Locate the cell with the specified text and output its (X, Y) center coordinate. 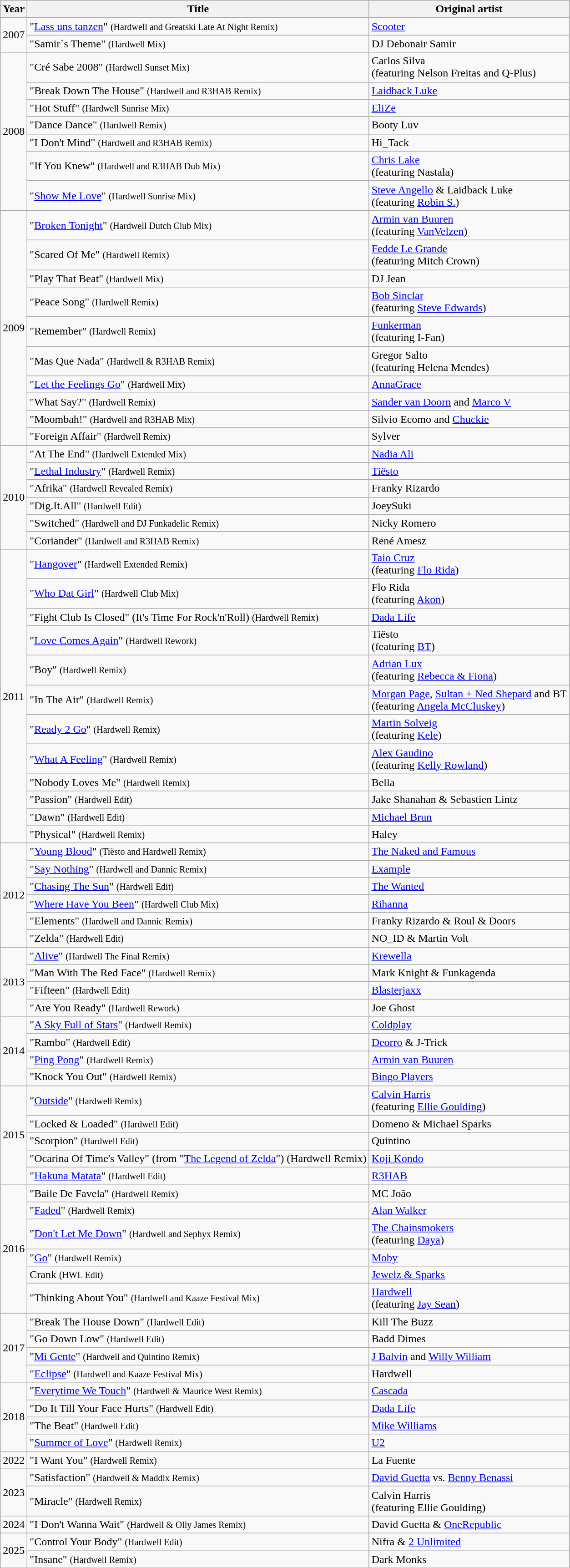
"Play That Beat" (Hardwell Mix) (198, 278)
Flo Rida(featuring Akon) (469, 594)
Hi_Tack (469, 142)
Alan Walker (469, 1210)
"Thinking About You" (Hardwell and Kaaze Festival Mix) (198, 1298)
U2 (469, 1443)
"Hot Stuff" (Hardwell Sunrise Mix) (198, 108)
"If You Knew" (Hardwell and R3HAB Dub Mix) (198, 166)
Armin van Buuren (469, 1060)
Sylver (469, 436)
"Go Down Low" (Hardwell Edit) (198, 1339)
Gregor Salto(featuring Helena Mendes) (469, 361)
The Chainsmokers(featuring Daya) (469, 1233)
"Samir`s Theme" (Hardwell Mix) (198, 44)
Original artist (469, 9)
2015 (14, 1135)
2008 (14, 131)
2025 (14, 1550)
"Afrika" (Hardwell Revealed Remix) (198, 488)
"Peace Song" (Hardwell Remix) (198, 302)
"Lass uns tanzen" (Hardwell and Greatski Late At Night Remix) (198, 26)
"I Don't Wanna Wait" (Hardwell & Olly James Remix) (198, 1524)
The Naked and Famous (469, 852)
"Knock You Out" (Hardwell Remix) (198, 1077)
"Outside" (Hardwell Remix) (198, 1101)
Franky Rizardo (469, 488)
"Where Have You Been" (Hardwell Club Mix) (198, 903)
Mike Williams (469, 1426)
"Dig.It.All" (Hardwell Edit) (198, 506)
Rihanna (469, 903)
"Hangover" (Hardwell Extended Remix) (198, 563)
AnnaGrace (469, 385)
"Scared Of Me" (Hardwell Remix) (198, 255)
La Fuente (469, 1460)
Jewelz & Sparks (469, 1275)
"Mas Que Nada" (Hardwell & R3HAB Remix) (198, 361)
DJ Jean (469, 278)
Blasterjaxx (469, 990)
"Moombah!" (Hardwell and R3HAB Mix) (198, 419)
"Dawn" (Hardwell Edit) (198, 817)
"Go" (Hardwell Remix) (198, 1258)
Taio Cruz(featuring Flo Rida) (469, 563)
"Everytime We Touch" (Hardwell & Maurice West Remix) (198, 1391)
"What Say?" (Hardwell Remix) (198, 402)
"At The End" (Hardwell Extended Mix) (198, 454)
Chris Lake(featuring Nastala) (469, 166)
David Guetta & OneRepublic (469, 1524)
"Do It Till Your Face Hurts" (Hardwell Edit) (198, 1408)
Silvio Ecomo and Chuckie (469, 419)
Booty Luv (469, 125)
Alex Gaudino(featuring Kelly Rowland) (469, 759)
Sander van Doorn and Marco V (469, 402)
"Let the Feelings Go" (Hardwell Mix) (198, 385)
The Wanted (469, 886)
Michael Brun (469, 817)
NO_ID & Martin Volt (469, 938)
"Switched" (Hardwell and DJ Funkadelic Remix) (198, 523)
"Lethal Industry" (Hardwell Remix) (198, 471)
Bob Sinclar(featuring Steve Edwards) (469, 302)
Steve Angello & Laidback Luke(featuring Robin S.) (469, 196)
2016 (14, 1248)
"Ready 2 Go" (Hardwell Remix) (198, 729)
R3HAB (469, 1176)
Fedde Le Grande(featuring Mitch Crown) (469, 255)
"Summer of Love" (Hardwell Remix) (198, 1443)
"I Don't Mind" (Hardwell and R3HAB Remix) (198, 142)
"Ping Pong" (Hardwell Remix) (198, 1060)
MC João (469, 1193)
"Fight Club Is Closed" (It's Time For Rock'n'Roll) (Hardwell Remix) (198, 617)
"Alive" (Hardwell The Final Remix) (198, 955)
"Elements" (Hardwell and Dannic Remix) (198, 921)
2023 (14, 1492)
Jake Shanahan & Sebastien Lintz (469, 800)
"A Sky Full of Stars" (Hardwell Remix) (198, 1025)
Hardwell (469, 1374)
Morgan Page, Sultan + Ned Shepard and BT(featuring Angela McCluskey) (469, 700)
René Amesz (469, 540)
"Love Comes Again" (Hardwell Rework) (198, 641)
"In The Air" (Hardwell Remix) (198, 700)
2010 (14, 497)
2017 (14, 1348)
2009 (14, 328)
2018 (14, 1417)
2012 (14, 895)
Title (198, 9)
Coldplay (469, 1025)
"Rambo" (Hardwell Edit) (198, 1042)
2011 (14, 696)
Martin Solveig(featuring Kele) (469, 729)
Carlos Silva(featuring Nelson Freitas and Q-Plus) (469, 67)
Crank (HWL Edit) (198, 1275)
Laidback Luke (469, 91)
Hardwell(featuring Jay Sean) (469, 1298)
Adrian Lux(featuring Rebecca & Fiona) (469, 670)
"Man With The Red Face" (Hardwell Remix) (198, 973)
Nifra & 2 Unlimited (469, 1542)
"Don't Let Me Down" (Hardwell and Sephyx Remix) (198, 1233)
"I Want You" (Hardwell Remix) (198, 1460)
Bella (469, 782)
Badd Dimes (469, 1339)
"Show Me Love" (Hardwell Sunrise Mix) (198, 196)
2013 (14, 981)
2024 (14, 1524)
Domeno & Michael Sparks (469, 1124)
"Break The House Down" (Hardwell Edit) (198, 1322)
David Guetta vs. Benny Benassi (469, 1477)
"Cré Sabe 2008" (Hardwell Sunset Mix) (198, 67)
"Scorpion" (Hardwell Edit) (198, 1141)
Example (469, 869)
"Zelda" (Hardwell Edit) (198, 938)
Tiësto(featuring BT) (469, 641)
Franky Rizardo & Roul & Doors (469, 921)
"Control Your Body" (Hardwell Edit) (198, 1542)
Koji Kondo (469, 1158)
"Hakuna Matata" (Hardwell Edit) (198, 1176)
DJ Debonair Samir (469, 44)
"Remember" (Hardwell Remix) (198, 331)
"Foreign Affair" (Hardwell Remix) (198, 436)
Kill The Buzz (469, 1322)
Cascada (469, 1391)
"Faded" (Hardwell Remix) (198, 1210)
"Eclipse" (Hardwell and Kaaze Festival Mix) (198, 1374)
Mark Knight & Funkagenda (469, 973)
Krewella (469, 955)
Funkerman(featuring I-Fan) (469, 331)
J Balvin and Willy William (469, 1356)
Moby (469, 1258)
"Physical" (Hardwell Remix) (198, 834)
Tiësto (469, 471)
"Mi Gente" (Hardwell and Quintino Remix) (198, 1356)
2014 (14, 1051)
Nicky Romero (469, 523)
Quintino (469, 1141)
"Dance Dance" (Hardwell Remix) (198, 125)
Year (14, 9)
"Locked & Loaded" (Hardwell Edit) (198, 1124)
2022 (14, 1460)
Deorro & J-Trick (469, 1042)
"Who Dat Girl" (Hardwell Club Mix) (198, 594)
Joe Ghost (469, 1008)
"Nobody Loves Me" (Hardwell Remix) (198, 782)
"Passion" (Hardwell Edit) (198, 800)
"Say Nothing" (Hardwell and Dannic Remix) (198, 869)
Nadia Ali (469, 454)
Haley (469, 834)
"Are You Ready" (Hardwell Rework) (198, 1008)
EliZe (469, 108)
"Coriander" (Hardwell and R3HAB Remix) (198, 540)
JoeySuki (469, 506)
"Boy" (Hardwell Remix) (198, 670)
"Fifteen" (Hardwell Edit) (198, 990)
"Chasing The Sun" (Hardwell Edit) (198, 886)
"The Beat" (Hardwell Edit) (198, 1426)
"Insane" (Hardwell Remix) (198, 1559)
2007 (14, 35)
"Satisfaction" (Hardwell & Maddix Remix) (198, 1477)
"Broken Tonight" (Hardwell Dutch Club Mix) (198, 225)
Scooter (469, 26)
"Break Down The House" (Hardwell and R3HAB Remix) (198, 91)
Bingo Players (469, 1077)
"Young Blood" (Tiësto and Hardwell Remix) (198, 852)
"Miracle" (Hardwell Remix) (198, 1501)
"Ocarina Of Time's Valley" (from "The Legend of Zelda") (Hardwell Remix) (198, 1158)
Dark Monks (469, 1559)
"What A Feeling" (Hardwell Remix) (198, 759)
"Baile De Favela" (Hardwell Remix) (198, 1193)
Armin van Buuren(featuring VanVelzen) (469, 225)
